Provide the [X, Y] coordinate of the cell's center where the given text is located.  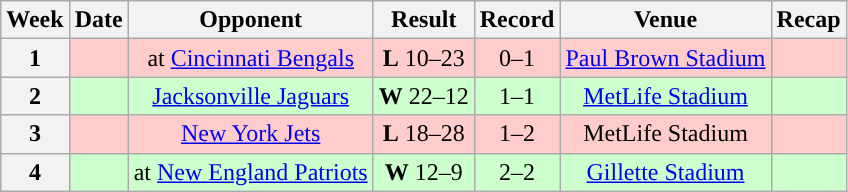
Opponent [250, 20]
Paul Brown Stadium [666, 58]
Jacksonville Jaguars [250, 96]
W 22–12 [424, 96]
3 [35, 134]
at New England Patriots [250, 172]
Gillette Stadium [666, 172]
Recap [808, 20]
Venue [666, 20]
L 18–28 [424, 134]
Result [424, 20]
W 12–9 [424, 172]
Week [35, 20]
0–1 [517, 58]
New York Jets [250, 134]
L 10–23 [424, 58]
1–1 [517, 96]
Record [517, 20]
1 [35, 58]
at Cincinnati Bengals [250, 58]
1–2 [517, 134]
2–2 [517, 172]
Date [98, 20]
2 [35, 96]
4 [35, 172]
